Capture the cell that displays the provided text and extract its [x, y] central coordinate. 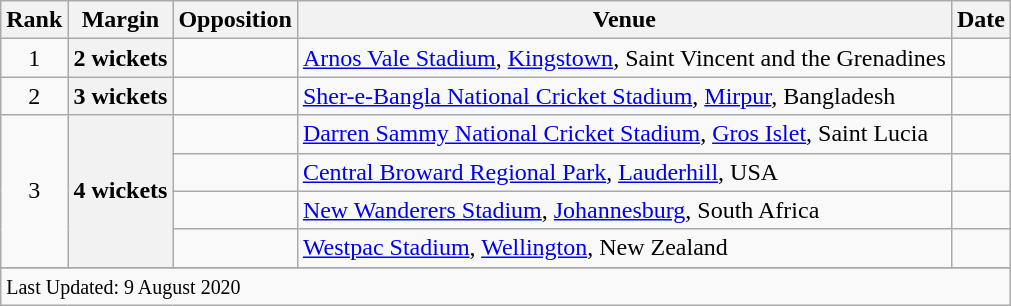
Arnos Vale Stadium, Kingstown, Saint Vincent and the Grenadines [624, 58]
Venue [624, 20]
2 wickets [120, 58]
Last Updated: 9 August 2020 [506, 286]
Margin [120, 20]
1 [34, 58]
Westpac Stadium, Wellington, New Zealand [624, 248]
Central Broward Regional Park, Lauderhill, USA [624, 172]
2 [34, 96]
Date [980, 20]
Darren Sammy National Cricket Stadium, Gros Islet, Saint Lucia [624, 134]
Sher-e-Bangla National Cricket Stadium, Mirpur, Bangladesh [624, 96]
New Wanderers Stadium, Johannesburg, South Africa [624, 210]
3 wickets [120, 96]
Opposition [235, 20]
4 wickets [120, 191]
3 [34, 191]
Rank [34, 20]
